Extract the (x, y) coordinate from the center of the cell holding the provided text.  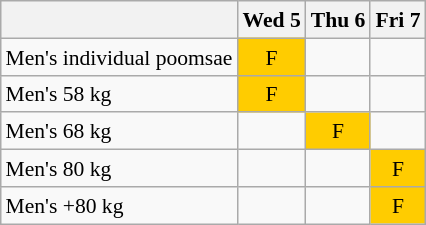
Men's 58 kg (118, 94)
Wed 5 (271, 20)
Men's 68 kg (118, 130)
Thu 6 (338, 20)
Men's individual poomsae (118, 56)
Fri 7 (398, 20)
Men's +80 kg (118, 204)
Men's 80 kg (118, 168)
